Detect which cell encompasses the target text, then output its (X, Y) center coordinate. 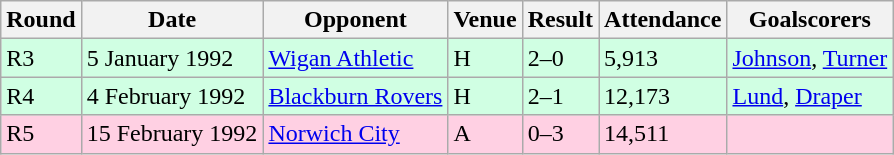
Opponent (356, 20)
2–1 (560, 96)
Result (560, 20)
2–0 (560, 58)
Johnson, Turner (810, 58)
Date (172, 20)
12,173 (663, 96)
R4 (41, 96)
Goalscorers (810, 20)
Blackburn Rovers (356, 96)
Lund, Draper (810, 96)
A (485, 134)
Wigan Athletic (356, 58)
14,511 (663, 134)
Norwich City (356, 134)
15 February 1992 (172, 134)
R3 (41, 58)
5,913 (663, 58)
Round (41, 20)
0–3 (560, 134)
5 January 1992 (172, 58)
4 February 1992 (172, 96)
Attendance (663, 20)
Venue (485, 20)
R5 (41, 134)
